Provide the (x, y) coordinate of the cell's center where the given text is located.  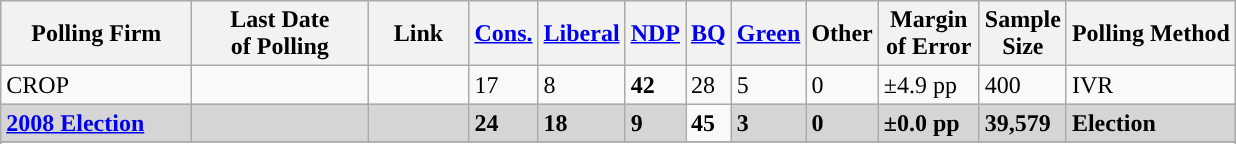
Green (768, 34)
45 (709, 123)
±4.9 pp (928, 85)
Cons. (504, 34)
SampleSize (1022, 34)
24 (504, 123)
Polling Firm (96, 34)
±0.0 pp (928, 123)
Liberal (582, 34)
Last Dateof Polling (280, 34)
3 (768, 123)
42 (655, 85)
Other (842, 34)
17 (504, 85)
400 (1022, 85)
18 (582, 123)
Election (1150, 123)
5 (768, 85)
Marginof Error (928, 34)
28 (709, 85)
Polling Method (1150, 34)
8 (582, 85)
BQ (709, 34)
Link (418, 34)
CROP (96, 85)
39,579 (1022, 123)
2008 Election (96, 123)
IVR (1150, 85)
9 (655, 123)
NDP (655, 34)
